Detect which cell encompasses the target text, then output its [x, y] center coordinate. 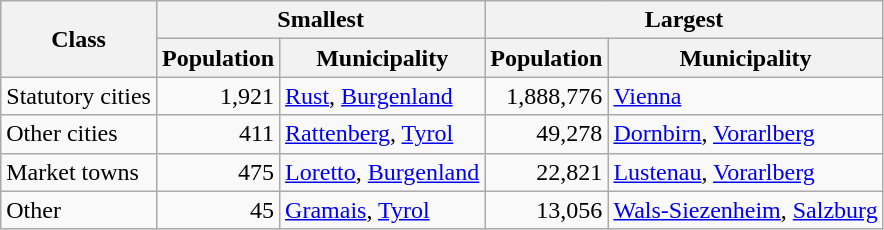
Rattenberg, Tyrol [382, 134]
Statutory cities [79, 96]
Dornbirn, Vorarlberg [746, 134]
Loretto, Burgenland [382, 172]
Wals-Siezenheim, Salzburg [746, 210]
411 [218, 134]
Gramais, Tyrol [382, 210]
Largest [684, 20]
475 [218, 172]
Market towns [79, 172]
49,278 [546, 134]
Class [79, 39]
1,921 [218, 96]
22,821 [546, 172]
Rust, Burgenland [382, 96]
45 [218, 210]
Other cities [79, 134]
Vienna [746, 96]
Other [79, 210]
1,888,776 [546, 96]
13,056 [546, 210]
Lustenau, Vorarlberg [746, 172]
Smallest [320, 20]
